Locate the cell with the specified text and output its [x, y] center coordinate. 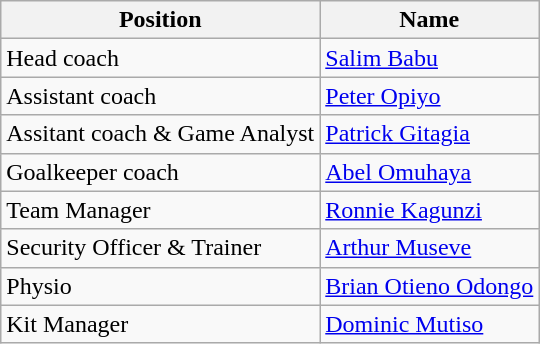
Goalkeeper coach [160, 172]
Brian Otieno Odongo [430, 286]
Ronnie Kagunzi [430, 210]
Arthur Museve [430, 248]
Name [430, 20]
Assistant coach [160, 96]
Physio [160, 286]
Patrick Gitagia [430, 134]
Peter Opiyo [430, 96]
Head coach [160, 58]
Assitant coach & Game Analyst [160, 134]
Abel Omuhaya [430, 172]
Dominic Mutiso [430, 324]
Position [160, 20]
Kit Manager [160, 324]
Team Manager [160, 210]
Salim Babu [430, 58]
Security Officer & Trainer [160, 248]
